Return the (X, Y) coordinate for the center point of the cell that contains the specified text.  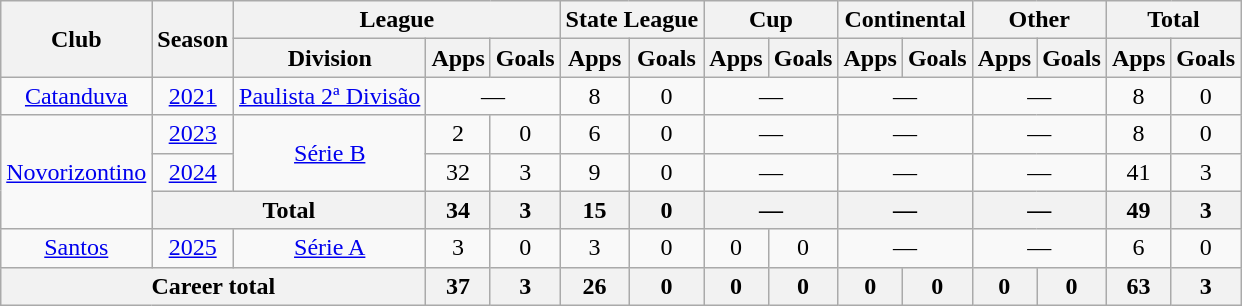
League (398, 20)
2024 (193, 172)
Cup (771, 20)
Catanduva (76, 96)
26 (594, 286)
32 (458, 172)
9 (594, 172)
63 (1138, 286)
2 (458, 134)
34 (458, 210)
Season (193, 39)
2021 (193, 96)
37 (458, 286)
Série A (330, 248)
2023 (193, 134)
Division (330, 58)
Série B (330, 153)
2025 (193, 248)
15 (594, 210)
Paulista 2ª Divisão (330, 96)
49 (1138, 210)
41 (1138, 172)
Other (1039, 20)
Santos (76, 248)
Novorizontino (76, 172)
Continental (905, 20)
Club (76, 39)
Career total (214, 286)
State League (632, 20)
